Return the [X, Y] coordinate for the center point of the cell that contains the specified text.  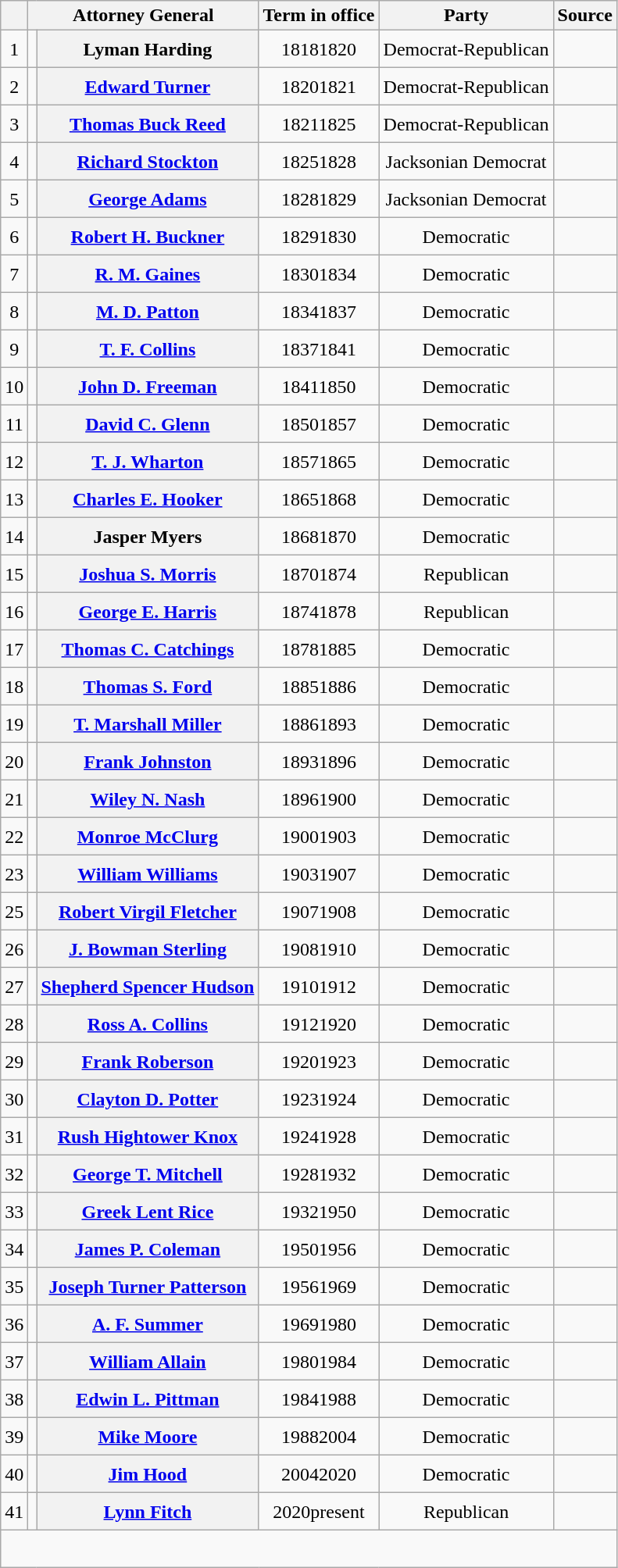
26 [14, 949]
23 [14, 874]
18701874 [319, 574]
Frank Roberson [148, 1062]
34 [14, 1249]
19031907 [319, 874]
18211825 [319, 124]
29 [14, 1062]
11 [14, 424]
Party [466, 16]
25 [14, 912]
19841988 [319, 1399]
Source [584, 16]
8 [14, 312]
18851886 [319, 687]
19101912 [319, 987]
19201923 [319, 1062]
36 [14, 1324]
18411850 [319, 387]
18681870 [319, 537]
19241928 [319, 1137]
39 [14, 1437]
18251828 [319, 162]
David C. Glenn [148, 424]
18281829 [319, 199]
R. M. Gaines [148, 274]
19501956 [319, 1249]
38 [14, 1399]
28 [14, 1024]
19561969 [319, 1287]
18781885 [319, 649]
19081910 [319, 949]
George Adams [148, 199]
10 [14, 387]
T. J. Wharton [148, 462]
18931896 [319, 762]
Greek Lent Rice [148, 1212]
A. F. Summer [148, 1324]
Frank Johnston [148, 762]
19801984 [319, 1362]
Ross A. Collins [148, 1024]
Joshua S. Morris [148, 574]
John D. Freeman [148, 387]
7 [14, 274]
Mike Moore [148, 1437]
18501857 [319, 424]
15 [14, 574]
14 [14, 537]
Joseph Turner Patterson [148, 1287]
13 [14, 499]
Thomas Buck Reed [148, 124]
18861893 [319, 724]
19231924 [319, 1099]
18301834 [319, 274]
18371841 [319, 349]
3 [14, 124]
Edwin L. Pittman [148, 1399]
19 [14, 724]
18201821 [319, 87]
19121920 [319, 1024]
21 [14, 799]
27 [14, 987]
16 [14, 612]
20 [14, 762]
Lyman Harding [148, 49]
32 [14, 1174]
1 [14, 49]
Shepherd Spencer Hudson [148, 987]
William Allain [148, 1362]
T. F. Collins [148, 349]
William Williams [148, 874]
20042020 [319, 1474]
35 [14, 1287]
Rush Hightower Knox [148, 1137]
4 [14, 162]
2 [14, 87]
Thomas S. Ford [148, 687]
M. D. Patton [148, 312]
22 [14, 837]
41 [14, 1512]
18 [14, 687]
Clayton D. Potter [148, 1099]
Edward Turner [148, 87]
30 [14, 1099]
33 [14, 1212]
Thomas C. Catchings [148, 649]
6 [14, 237]
18741878 [319, 612]
18961900 [319, 799]
Term in office [319, 16]
Charles E. Hooker [148, 499]
19071908 [319, 912]
17 [14, 649]
George T. Mitchell [148, 1174]
19001903 [319, 837]
J. Bowman Sterling [148, 949]
31 [14, 1137]
Attorney General [144, 16]
40 [14, 1474]
Monroe McClurg [148, 837]
19691980 [319, 1324]
18571865 [319, 462]
19882004 [319, 1437]
18341837 [319, 312]
19281932 [319, 1174]
18291830 [319, 237]
Jim Hood [148, 1474]
T. Marshall Miller [148, 724]
12 [14, 462]
James P. Coleman [148, 1249]
5 [14, 199]
Robert Virgil Fletcher [148, 912]
Jasper Myers [148, 537]
Lynn Fitch [148, 1512]
19321950 [319, 1212]
Robert H. Buckner [148, 237]
9 [14, 349]
Wiley N. Nash [148, 799]
18651868 [319, 499]
George E. Harris [148, 612]
37 [14, 1362]
Richard Stockton [148, 162]
18181820 [319, 49]
2020present [319, 1512]
